Scan for the cell matching the given text and deliver its (X, Y) coordinate at center. 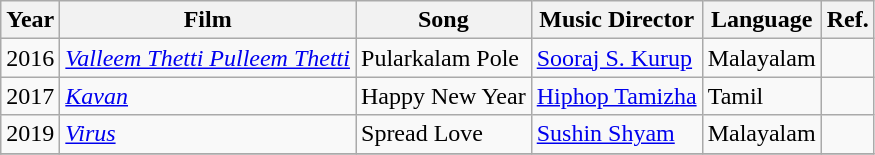
Spread Love (444, 134)
Valleem Thetti Pulleem Thetti (208, 58)
Music Director (616, 20)
Sushin Shyam (616, 134)
Language (762, 20)
Virus (208, 134)
Ref. (848, 20)
Sooraj S. Kurup (616, 58)
2019 (30, 134)
2016 (30, 58)
Kavan (208, 96)
2017 (30, 96)
Tamil (762, 96)
Pularkalam Pole (444, 58)
Year (30, 20)
Happy New Year (444, 96)
Hiphop Tamizha (616, 96)
Song (444, 20)
Film (208, 20)
